Determine the [X, Y] coordinate at the center of the cell enclosing the given text.  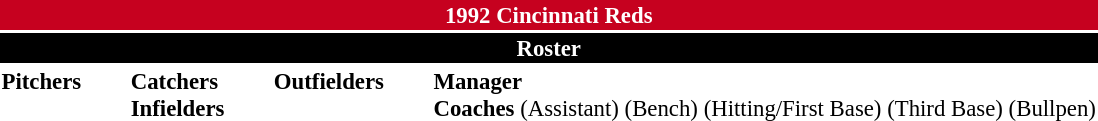
1992 Cincinnati Reds [548, 15]
Roster [548, 48]
